Return (X, Y) of the center of cell containing provided text 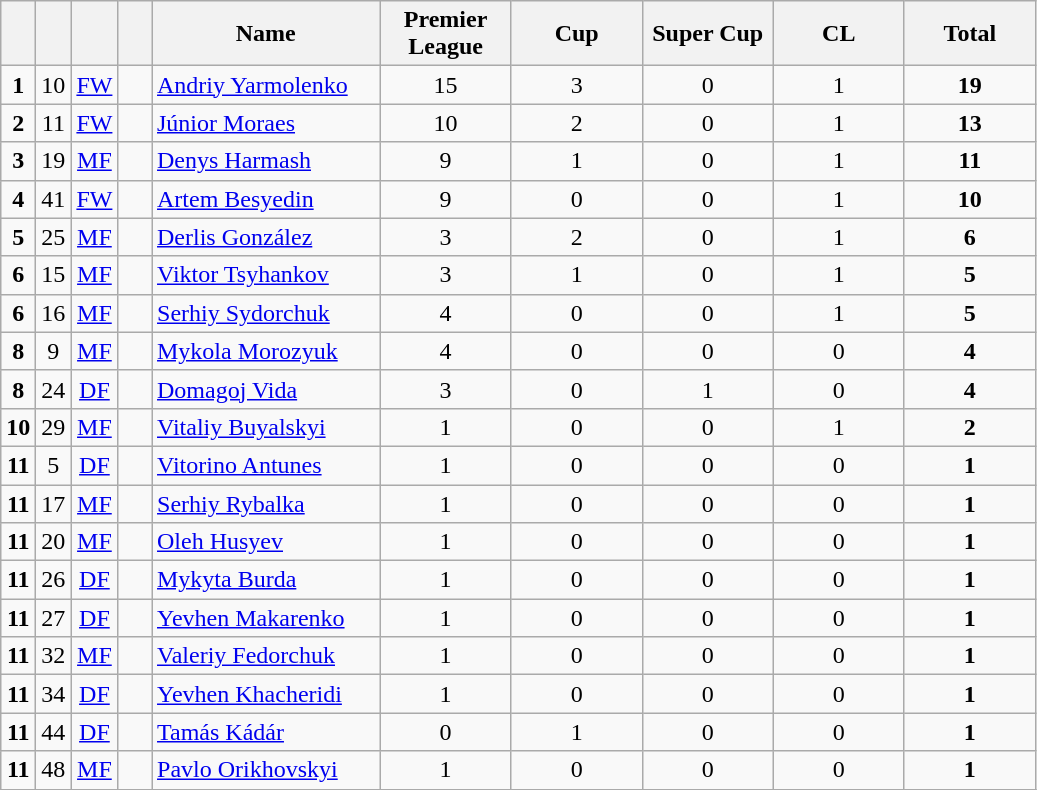
Serhiy Sydorchuk (266, 313)
Yevhen Makarenko (266, 618)
Mykola Morozyuk (266, 351)
Oleh Husyev (266, 542)
16 (54, 313)
Domagoj Vida (266, 389)
Valeriy Fedorchuk (266, 656)
Vitorino Antunes (266, 465)
Super Cup (708, 34)
48 (54, 770)
32 (54, 656)
Júnior Moraes (266, 123)
29 (54, 427)
26 (54, 580)
41 (54, 199)
Tamás Kádár (266, 732)
24 (54, 389)
27 (54, 618)
Mykyta Burda (266, 580)
34 (54, 694)
Cup (576, 34)
20 (54, 542)
CL (838, 34)
Pavlo Orikhovskyi (266, 770)
Vitaliy Buyalskyi (266, 427)
Yevhen Khacheridi (266, 694)
Andriy Yarmolenko (266, 85)
25 (54, 237)
Name (266, 34)
13 (970, 123)
Denys Harmash (266, 161)
Serhiy Rybalka (266, 503)
17 (54, 503)
Total (970, 34)
44 (54, 732)
Derlis González (266, 237)
Premier League (446, 34)
Artem Besyedin (266, 199)
Viktor Tsyhankov (266, 275)
